Identify which cell holds the provided text, then report its (x, y) central coordinate. 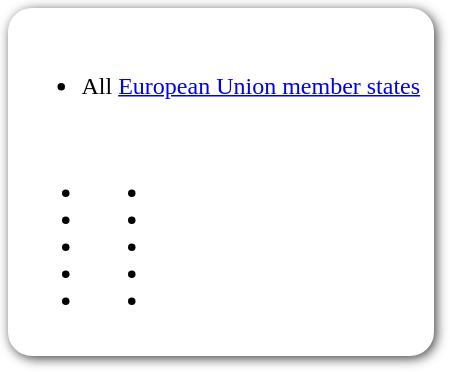
All European Union member states (221, 182)
